Pinpoint the cell where the given text exists, returning its [X, Y] midpoint coordinate. 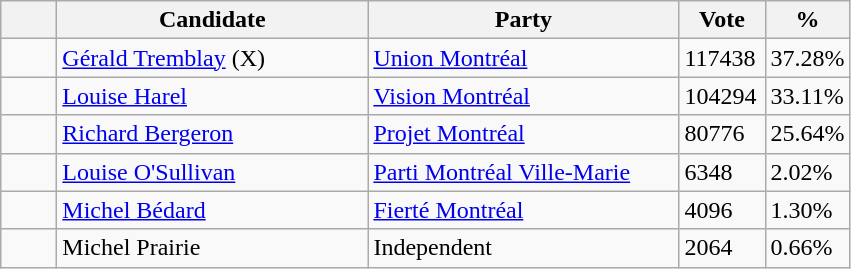
33.11% [808, 96]
Union Montréal [524, 58]
Vision Montréal [524, 96]
Fierté Montréal [524, 210]
Vote [722, 20]
Richard Bergeron [212, 134]
25.64% [808, 134]
0.66% [808, 248]
Gérald Tremblay (X) [212, 58]
Michel Prairie [212, 248]
2.02% [808, 172]
1.30% [808, 210]
Candidate [212, 20]
Independent [524, 248]
4096 [722, 210]
% [808, 20]
6348 [722, 172]
37.28% [808, 58]
2064 [722, 248]
Louise O'Sullivan [212, 172]
117438 [722, 58]
Michel Bédard [212, 210]
Louise Harel [212, 96]
104294 [722, 96]
Projet Montréal [524, 134]
80776 [722, 134]
Parti Montréal Ville-Marie [524, 172]
Party [524, 20]
